For the text-containing cell, return its midpoint in [x, y] coordinate format. 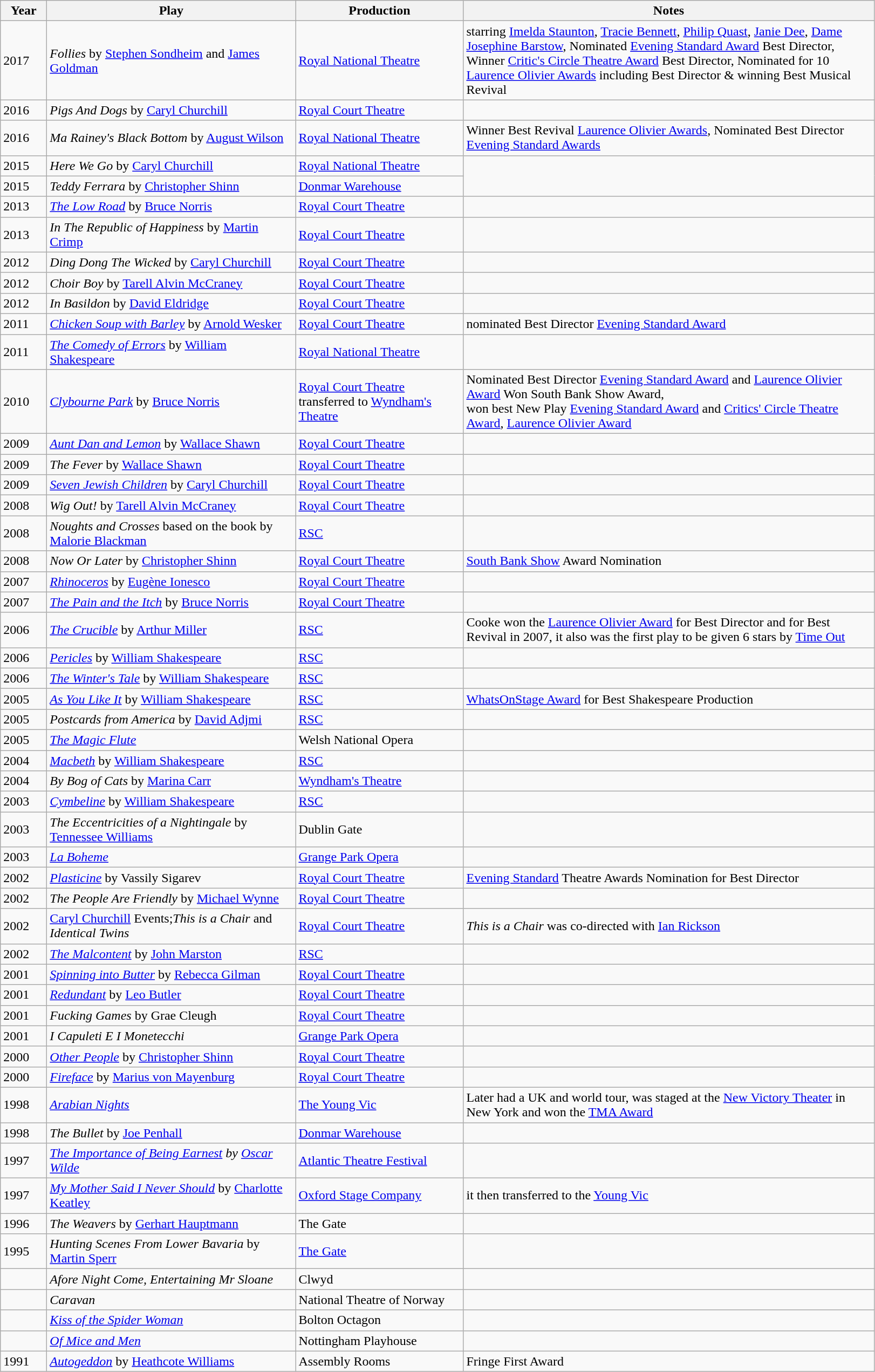
South Bank Show Award Nomination [669, 561]
Fringe First Award [669, 1361]
Aunt Dan and Lemon by Wallace Shawn [172, 444]
The Crucible by Arthur Miller [172, 630]
Nottingham Playhouse [380, 1341]
Fucking Games by Grae Cleugh [172, 1015]
Caravan [172, 1300]
Atlantic Theatre Festival [380, 1161]
Royal Court Theatre transferred to Wyndham's Theatre [380, 401]
2017 [24, 60]
As You Like It by William Shakespeare [172, 699]
Of Mice and Men [172, 1341]
Notes [669, 11]
The Pain and the Itch by Bruce Norris [172, 602]
The Low Road by Bruce Norris [172, 207]
2010 [24, 401]
By Bog of Cats by Marina Carr [172, 781]
The Young Vic [380, 1105]
Production [380, 11]
The Weavers by Gerhart Hauptmann [172, 1224]
Ding Dong The Wicked by Caryl Churchill [172, 262]
The Comedy of Errors by William Shakespeare [172, 352]
The Winter's Tale by William Shakespeare [172, 678]
In The Republic of Happiness by Martin Crimp [172, 234]
Play [172, 11]
Pigs And Dogs by Caryl Churchill [172, 110]
Macbeth by William Shakespeare [172, 760]
Rhinoceros by Eugène Ionesco [172, 582]
Wyndham's Theatre [380, 781]
Teddy Ferrara by Christopher Shinn [172, 186]
Clwyd [380, 1279]
1996 [24, 1224]
Seven Jewish Children by Caryl Churchill [172, 485]
Dublin Gate [380, 830]
Arabian Nights [172, 1105]
Kiss of the Spider Woman [172, 1320]
Autogeddon by Heathcote Williams [172, 1361]
Spinning into Butter by Rebecca Gilman [172, 974]
Oxford Stage Company [380, 1196]
Caryl Churchill Events;This is a Chair and Identical Twins [172, 926]
The Bullet by Joe Penhall [172, 1132]
Cooke won the Laurence Olivier Award for Best Director and for Best Revival in 2007, it also was the first play to be given 6 stars by Time Out [669, 630]
Later had a UK and world tour, was staged at the New Victory Theater in New York and won the TMA Award [669, 1105]
Follies by Stephen Sondheim and James Goldman [172, 60]
Fireface by Marius von Mayenburg [172, 1077]
Cymbeline by William Shakespeare [172, 802]
Evening Standard Theatre Awards Nomination for Best Director [669, 878]
Postcards from America by David Adjmi [172, 719]
In Basildon by David Eldridge [172, 303]
Clybourne Park by Bruce Norris [172, 401]
Year [24, 11]
La Boheme [172, 857]
The Eccentricities of a Nightingale by Tennessee Williams [172, 830]
Afore Night Come, Entertaining Mr Sloane [172, 1279]
National Theatre of Norway [380, 1300]
I Capuleti E I Monetecchi [172, 1036]
Bolton Octagon [380, 1320]
Choir Boy by Tarell Alvin McCraney [172, 283]
Assembly Rooms [380, 1361]
Pericles by William Shakespeare [172, 658]
1995 [24, 1252]
it then transferred to the Young Vic [669, 1196]
The Importance of Being Earnest by Oscar Wilde [172, 1161]
The Magic Flute [172, 740]
Here We Go by Caryl Churchill [172, 166]
Other People by Christopher Shinn [172, 1056]
Wig Out! by Tarell Alvin McCraney [172, 506]
Chicken Soup with Barley by Arnold Wesker [172, 324]
The Malcontent by John Marston [172, 954]
My Mother Said I Never Should by Charlotte Keatley [172, 1196]
Hunting Scenes From Lower Bavaria by Martin Sperr [172, 1252]
Plasticine by Vassily Sigarev [172, 878]
Redundant by Leo Butler [172, 995]
Welsh National Opera [380, 740]
Now Or Later by Christopher Shinn [172, 561]
Noughts and Crosses based on the book by Malorie Blackman [172, 533]
nominated Best Director Evening Standard Award [669, 324]
The People Are Friendly by Michael Wynne [172, 898]
1991 [24, 1361]
Winner Best Revival Laurence Olivier Awards, Nominated Best Director Evening Standard Awards [669, 138]
The Fever by Wallace Shawn [172, 465]
This is a Chair was co-directed with Ian Rickson [669, 926]
Ma Rainey's Black Bottom by August Wilson [172, 138]
WhatsOnStage Award for Best Shakespeare Production [669, 699]
